Identify which cell holds the provided text, then report its (x, y) central coordinate. 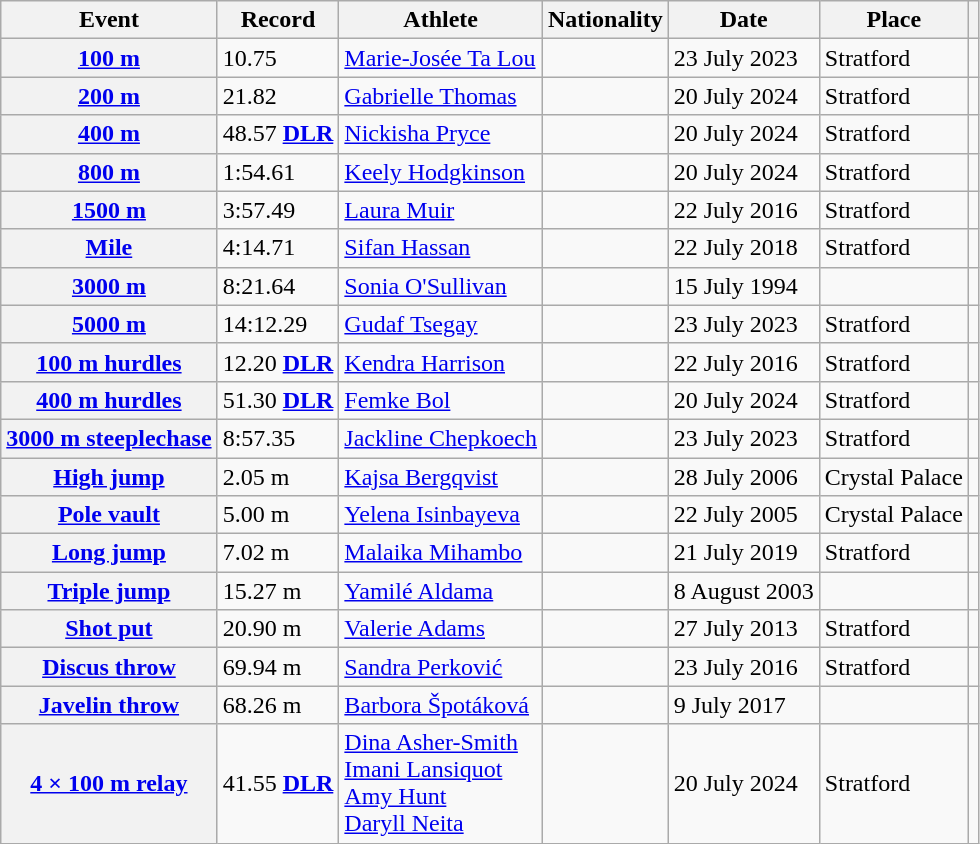
Yelena Isinbayeva (441, 515)
5000 m (109, 324)
68.26 m (278, 705)
21 July 2019 (744, 553)
8:21.64 (278, 286)
Long jump (109, 553)
3000 m (109, 286)
1:54.61 (278, 172)
8:57.35 (278, 438)
Kajsa Bergqvist (441, 477)
Sifan Hassan (441, 248)
4:14.71 (278, 248)
Laura Muir (441, 210)
Nickisha Pryce (441, 134)
Athlete (441, 20)
3000 m steeplechase (109, 438)
100 m hurdles (109, 362)
23 July 2016 (744, 667)
Femke Bol (441, 400)
Pole vault (109, 515)
20.90 m (278, 629)
Event (109, 20)
15.27 m (278, 591)
Mile (109, 248)
Sandra Perković (441, 667)
2.05 m (278, 477)
Jackline Chepkoech (441, 438)
Barbora Špotáková (441, 705)
Kendra Harrison (441, 362)
51.30 DLR (278, 400)
Sonia O'Sullivan (441, 286)
15 July 1994 (744, 286)
Valerie Adams (441, 629)
22 July 2005 (744, 515)
1500 m (109, 210)
5.00 m (278, 515)
Marie-Josée Ta Lou (441, 58)
Gabrielle Thomas (441, 96)
27 July 2013 (744, 629)
Keely Hodgkinson (441, 172)
Record (278, 20)
Date (744, 20)
28 July 2006 (744, 477)
Shot put (109, 629)
9 July 2017 (744, 705)
Discus throw (109, 667)
400 m (109, 134)
Javelin throw (109, 705)
41.55 DLR (278, 784)
7.02 m (278, 553)
Triple jump (109, 591)
Place (894, 20)
Malaika Mihambo (441, 553)
14:12.29 (278, 324)
Nationality (606, 20)
4 × 100 m relay (109, 784)
48.57 DLR (278, 134)
Yamilé Aldama (441, 591)
200 m (109, 96)
10.75 (278, 58)
High jump (109, 477)
100 m (109, 58)
3:57.49 (278, 210)
12.20 DLR (278, 362)
21.82 (278, 96)
8 August 2003 (744, 591)
69.94 m (278, 667)
Dina Asher-SmithImani LansiquotAmy HuntDaryll Neita (441, 784)
400 m hurdles (109, 400)
22 July 2018 (744, 248)
800 m (109, 172)
Gudaf Tsegay (441, 324)
